Capture the cell that displays the provided text and extract its (x, y) central coordinate. 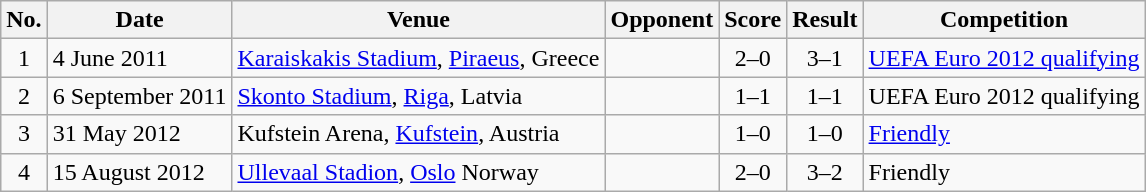
Competition (1004, 20)
31 May 2012 (140, 134)
Venue (418, 20)
6 September 2011 (140, 96)
Date (140, 20)
4 (24, 172)
No. (24, 20)
Score (753, 20)
2 (24, 96)
Kufstein Arena, Kufstein, Austria (418, 134)
Opponent (662, 20)
Ullevaal Stadion, Oslo Norway (418, 172)
3–1 (825, 58)
3–2 (825, 172)
Skonto Stadium, Riga, Latvia (418, 96)
15 August 2012 (140, 172)
4 June 2011 (140, 58)
1 (24, 58)
Karaiskakis Stadium, Piraeus, Greece (418, 58)
3 (24, 134)
Result (825, 20)
